Provide the (x, y) coordinate of the cell's center where the given text is located.  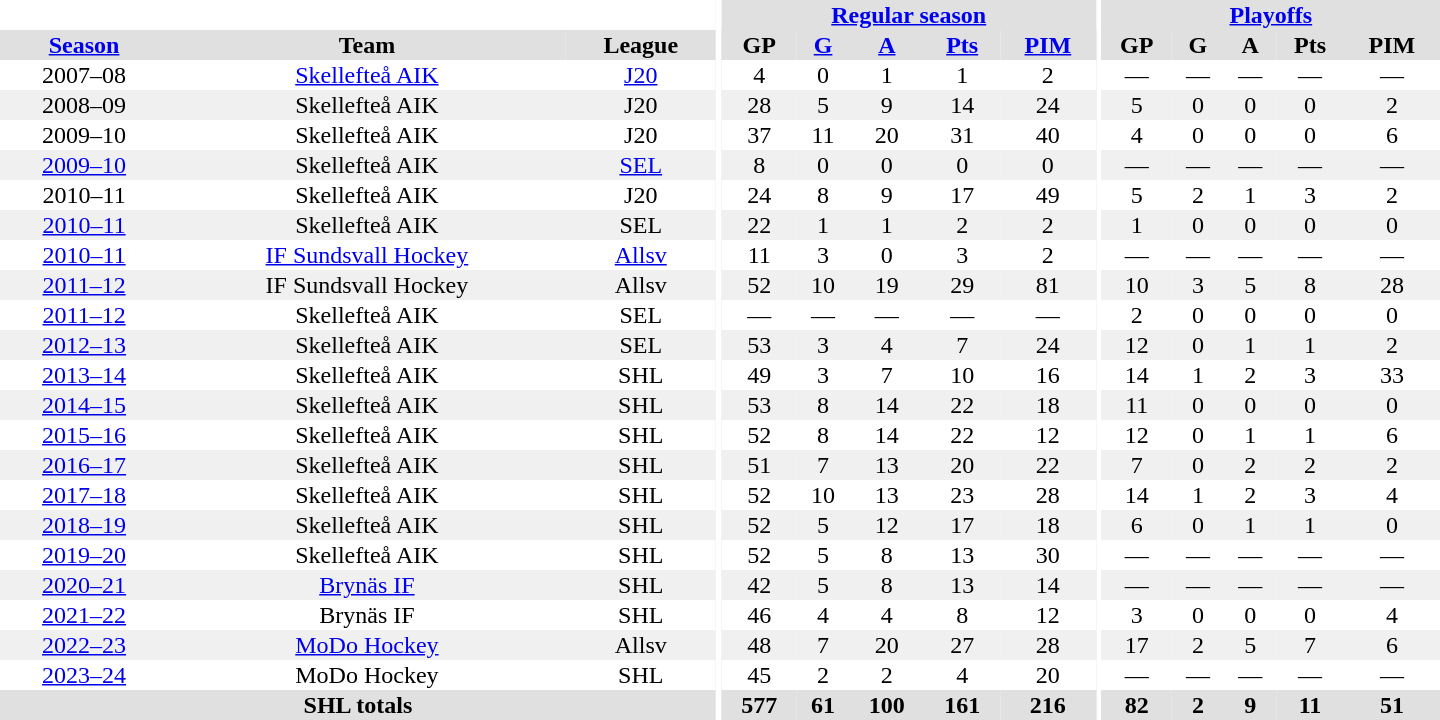
29 (962, 285)
Regular season (909, 15)
2021–22 (84, 615)
27 (962, 645)
46 (760, 615)
2013–14 (84, 375)
Team (367, 45)
2023–24 (84, 675)
81 (1048, 285)
2014–15 (84, 405)
2015–16 (84, 435)
2016–17 (84, 465)
33 (1392, 375)
2019–20 (84, 555)
30 (1048, 555)
40 (1048, 135)
2008–09 (84, 105)
61 (823, 705)
2012–13 (84, 345)
Playoffs (1271, 15)
42 (760, 585)
2020–21 (84, 585)
577 (760, 705)
31 (962, 135)
216 (1048, 705)
2018–19 (84, 525)
37 (760, 135)
Season (84, 45)
82 (1137, 705)
League (641, 45)
19 (886, 285)
161 (962, 705)
16 (1048, 375)
23 (962, 495)
SHL totals (358, 705)
2017–18 (84, 495)
2007–08 (84, 75)
2022–23 (84, 645)
100 (886, 705)
48 (760, 645)
45 (760, 675)
